Determine the (X, Y) coordinate at the center of the cell enclosing the given text.  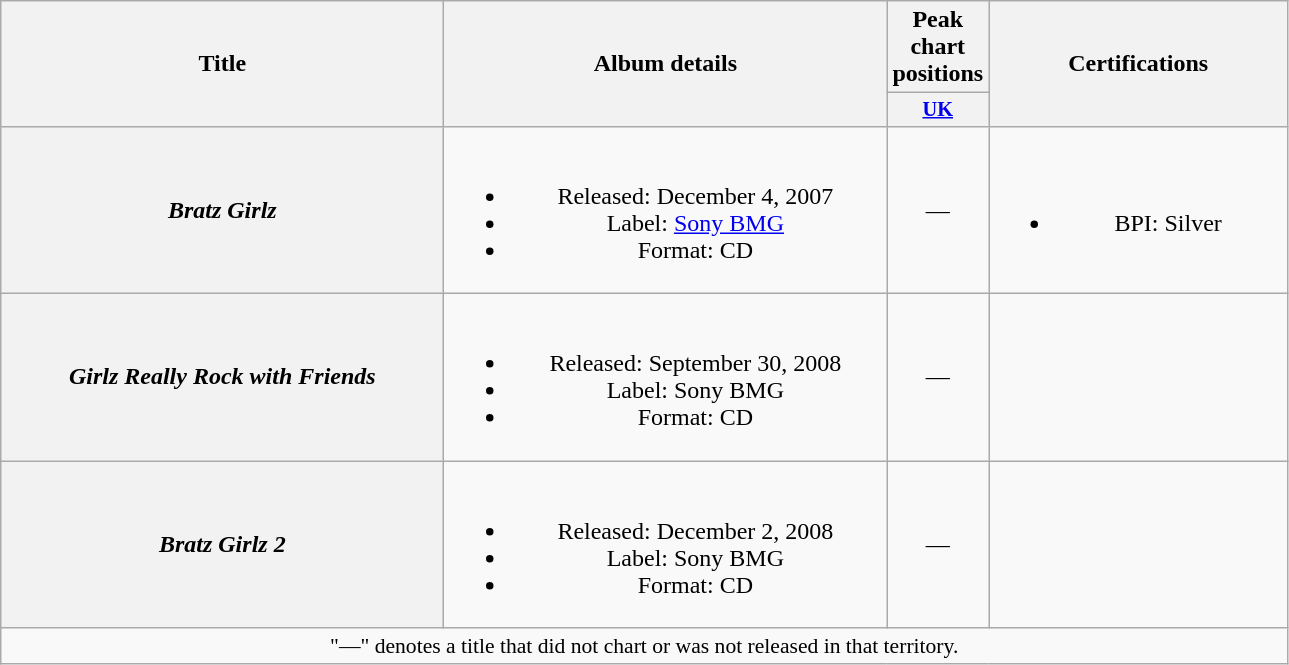
UK (938, 110)
Bratz Girlz (222, 210)
Bratz Girlz 2 (222, 544)
"—" denotes a title that did not chart or was not released in that territory. (644, 646)
BPI: Silver (1138, 210)
Title (222, 64)
Peak chart positions (938, 47)
Album details (666, 64)
Released: December 4, 2007Label: Sony BMGFormat: CD (666, 210)
Released: September 30, 2008Label: Sony BMGFormat: CD (666, 378)
Released: December 2, 2008Label: Sony BMGFormat: CD (666, 544)
Certifications (1138, 64)
Girlz Really Rock with Friends (222, 378)
